From the cell containing the given text, extract its center point as [x, y] coordinate. 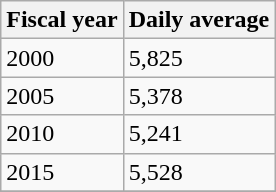
5,528 [199, 172]
2000 [62, 58]
Fiscal year [62, 20]
Daily average [199, 20]
2010 [62, 134]
5,378 [199, 96]
2005 [62, 96]
5,825 [199, 58]
2015 [62, 172]
5,241 [199, 134]
